Determine the [X, Y] coordinate at the center of the cell enclosing the given text.  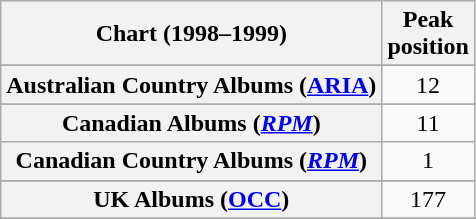
UK Albums (OCC) [192, 199]
11 [428, 123]
Australian Country Albums (ARIA) [192, 85]
177 [428, 199]
12 [428, 85]
Canadian Albums (RPM) [192, 123]
Chart (1998–1999) [192, 34]
Peak position [428, 34]
Canadian Country Albums (RPM) [192, 161]
1 [428, 161]
